Find where the given text appears and provide that cell's center as (X, Y) coordinate. 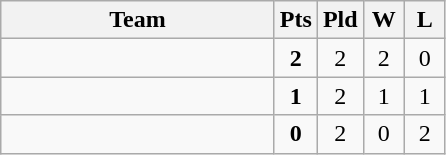
Pts (296, 20)
L (424, 20)
Team (138, 20)
W (384, 20)
Pld (340, 20)
